Search for the cell housing the specified text and yield its [X, Y] center coordinate. 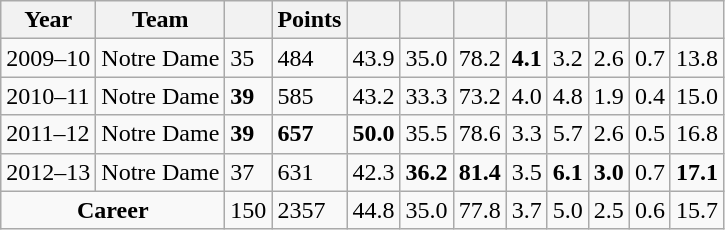
13.8 [696, 58]
81.4 [480, 172]
3.0 [608, 172]
43.2 [374, 96]
35.5 [426, 134]
585 [310, 96]
77.8 [480, 210]
5.7 [568, 134]
50.0 [374, 134]
5.0 [568, 210]
44.8 [374, 210]
35 [248, 58]
0.5 [650, 134]
Team [160, 20]
78.6 [480, 134]
4.0 [526, 96]
2.5 [608, 210]
3.7 [526, 210]
16.8 [696, 134]
78.2 [480, 58]
2357 [310, 210]
2010–11 [48, 96]
2009–10 [48, 58]
3.2 [568, 58]
484 [310, 58]
0.6 [650, 210]
657 [310, 134]
Points [310, 20]
150 [248, 210]
36.2 [426, 172]
6.1 [568, 172]
2011–12 [48, 134]
631 [310, 172]
73.2 [480, 96]
1.9 [608, 96]
33.3 [426, 96]
Career [113, 210]
4.1 [526, 58]
17.1 [696, 172]
42.3 [374, 172]
4.8 [568, 96]
2012–13 [48, 172]
3.3 [526, 134]
3.5 [526, 172]
15.0 [696, 96]
37 [248, 172]
43.9 [374, 58]
15.7 [696, 210]
Year [48, 20]
0.4 [650, 96]
